Extract the [x, y] coordinate from the center of the cell holding the provided text.  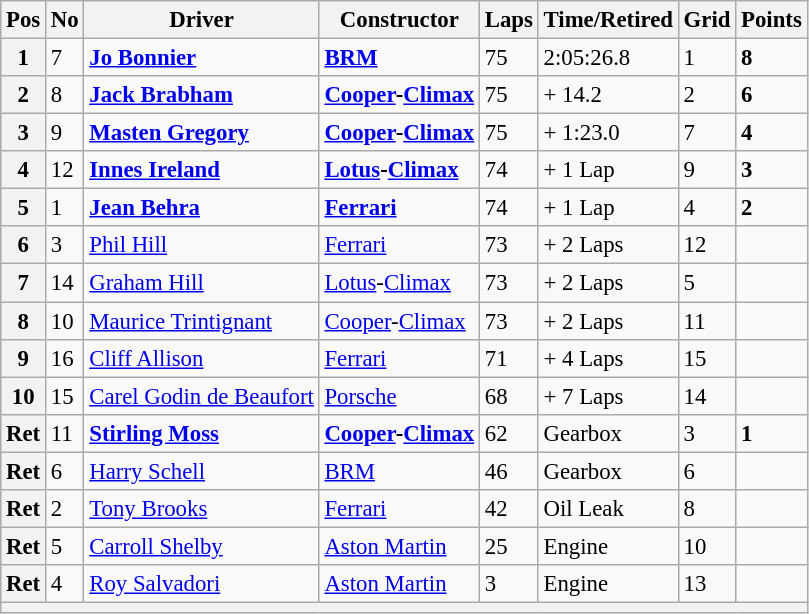
Jack Brabham [202, 95]
Stirling Moss [202, 433]
+ 14.2 [608, 95]
Driver [202, 20]
Oil Leak [608, 509]
No [65, 20]
Porsche [399, 396]
Carel Godin de Beaufort [202, 396]
13 [706, 584]
46 [508, 471]
16 [65, 358]
Graham Hill [202, 283]
Masten Gregory [202, 133]
Maurice Trintignant [202, 321]
42 [508, 509]
+ 1:23.0 [608, 133]
68 [508, 396]
Jo Bonnier [202, 58]
Constructor [399, 20]
62 [508, 433]
Grid [706, 20]
Jean Behra [202, 208]
71 [508, 358]
Pos [24, 20]
Tony Brooks [202, 509]
Innes Ireland [202, 170]
Time/Retired [608, 20]
Phil Hill [202, 245]
25 [508, 546]
+ 4 Laps [608, 358]
2:05:26.8 [608, 58]
Carroll Shelby [202, 546]
+ 7 Laps [608, 396]
Cliff Allison [202, 358]
Laps [508, 20]
Points [772, 20]
Harry Schell [202, 471]
Roy Salvadori [202, 584]
